From the cell containing the given text, extract its center point as [X, Y] coordinate. 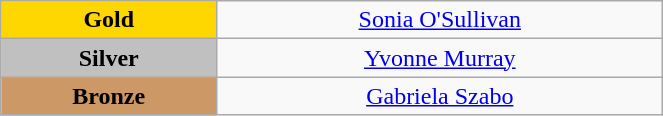
Bronze [109, 96]
Yvonne Murray [440, 58]
Sonia O'Sullivan [440, 20]
Gabriela Szabo [440, 96]
Gold [109, 20]
Silver [109, 58]
